Detect which cell encompasses the target text, then output its (X, Y) center coordinate. 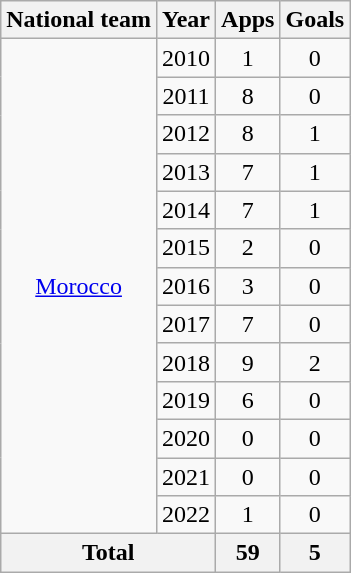
2017 (186, 324)
2010 (186, 58)
2015 (186, 248)
2020 (186, 438)
3 (248, 286)
Goals (315, 20)
9 (248, 362)
2013 (186, 172)
2011 (186, 96)
Year (186, 20)
2021 (186, 477)
2018 (186, 362)
5 (315, 553)
2016 (186, 286)
Total (108, 553)
2014 (186, 210)
Apps (248, 20)
6 (248, 400)
2022 (186, 515)
59 (248, 553)
National team (79, 20)
2019 (186, 400)
Morocco (79, 286)
2012 (186, 134)
